Determine the (x, y) coordinate at the center of the cell enclosing the given text.  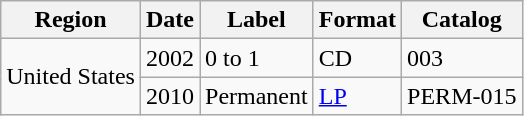
PERM-015 (462, 96)
2002 (170, 58)
Permanent (257, 96)
Date (170, 20)
2010 (170, 96)
003 (462, 58)
Region (71, 20)
LP (357, 96)
Format (357, 20)
United States (71, 77)
0 to 1 (257, 58)
CD (357, 58)
Catalog (462, 20)
Label (257, 20)
